Extract the [X, Y] coordinate from the center of the cell holding the provided text.  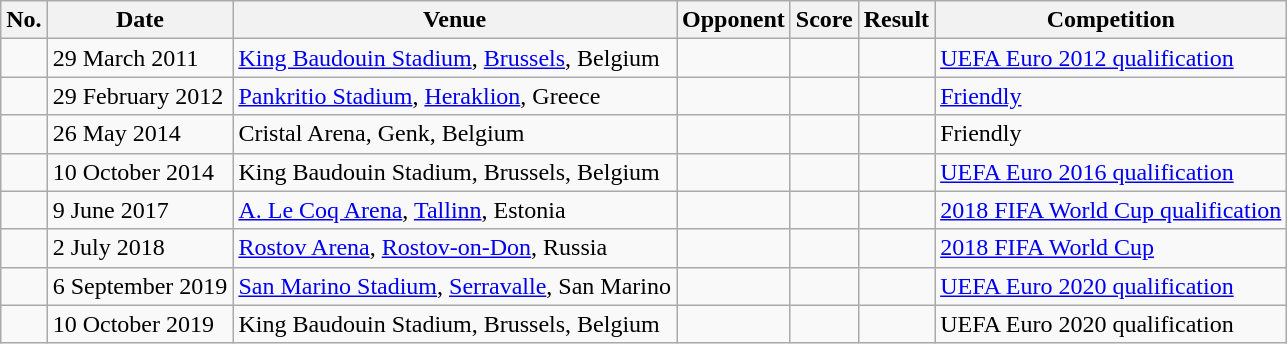
Cristal Arena, Genk, Belgium [455, 134]
26 May 2014 [140, 134]
2 July 2018 [140, 248]
San Marino Stadium, Serravalle, San Marino [455, 286]
29 March 2011 [140, 58]
10 October 2019 [140, 324]
2018 FIFA World Cup qualification [1111, 210]
Opponent [734, 20]
Result [896, 20]
9 June 2017 [140, 210]
Date [140, 20]
UEFA Euro 2012 qualification [1111, 58]
6 September 2019 [140, 286]
Competition [1111, 20]
Venue [455, 20]
10 October 2014 [140, 172]
2018 FIFA World Cup [1111, 248]
Score [824, 20]
A. Le Coq Arena, Tallinn, Estonia [455, 210]
No. [24, 20]
29 February 2012 [140, 96]
UEFA Euro 2016 qualification [1111, 172]
Pankritio Stadium, Heraklion, Greece [455, 96]
Rostov Arena, Rostov-on-Don, Russia [455, 248]
